Output the [x, y] coordinate of the center of the cell containing the given text.  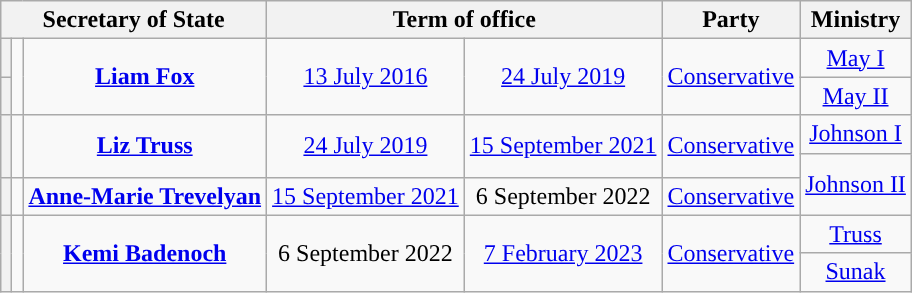
Johnson I [856, 134]
Party [731, 20]
Anne-Marie Trevelyan [145, 196]
Johnson II [856, 184]
Liam Fox [145, 77]
May I [856, 58]
May II [856, 96]
Secretary of State [134, 20]
Kemi Badenoch [145, 253]
Truss [856, 234]
Liz Truss [145, 146]
Sunak [856, 272]
Ministry [856, 20]
Term of office [464, 20]
7 February 2023 [563, 253]
13 July 2016 [366, 77]
